Determine the [x, y] coordinate at the center of the cell enclosing the given text.  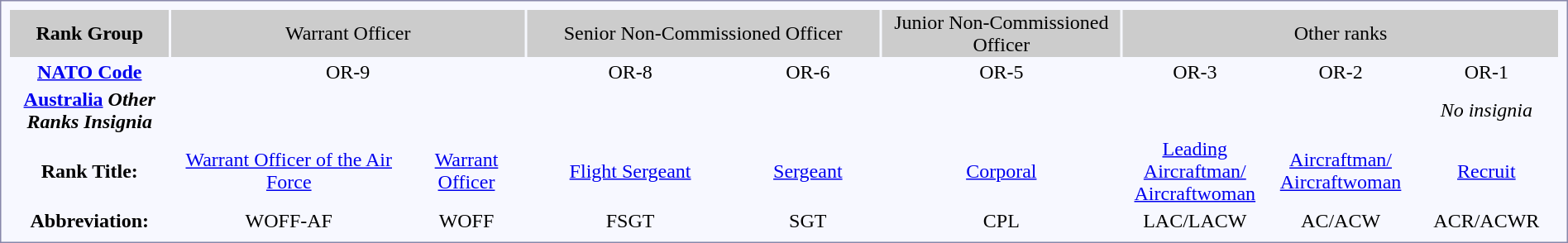
OR-5 [1001, 72]
Corporal [1001, 171]
SGT [807, 221]
NATO Code [89, 72]
OR-6 [807, 72]
Abbreviation: [89, 221]
Leading Aircraftman/Aircraftwoman [1194, 171]
WOFF-AF [289, 221]
Aircraftman/Aircraftwoman [1340, 171]
AC/ACW [1340, 221]
Warrant Officer of the Air Force [289, 171]
WOFF [466, 221]
OR-9 [347, 72]
Australia Other Ranks Insignia [89, 111]
CPL [1001, 221]
ACR/ACWR [1487, 221]
Flight Sergeant [630, 171]
FSGT [630, 221]
Senior Non-Commissioned Officer [703, 33]
Junior Non-Commissioned Officer [1001, 33]
Rank Title: [89, 171]
OR-1 [1487, 72]
Other ranks [1341, 33]
Rank Group [89, 33]
OR-3 [1194, 72]
OR-8 [630, 72]
Recruit [1487, 171]
No insignia [1487, 111]
Sergeant [807, 171]
LAC/LACW [1194, 221]
OR-2 [1340, 72]
